For the text-containing cell, return its midpoint in [x, y] coordinate format. 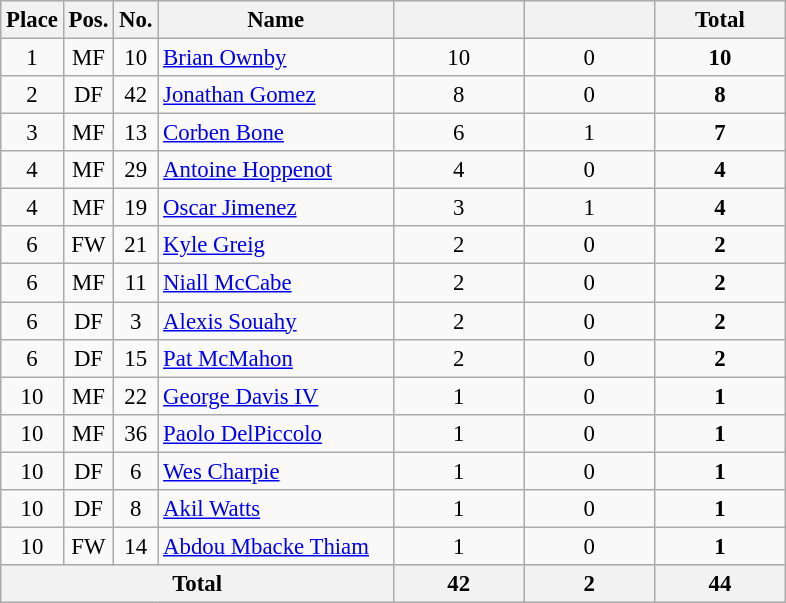
22 [136, 396]
Corben Bone [276, 133]
29 [136, 170]
Niall McCabe [276, 283]
7 [720, 133]
Brian Ownby [276, 58]
Place [32, 20]
44 [720, 584]
21 [136, 245]
Kyle Greig [276, 245]
Wes Charpie [276, 471]
19 [136, 208]
Oscar Jimenez [276, 208]
15 [136, 358]
Pat McMahon [276, 358]
Pos. [88, 20]
36 [136, 433]
Name [276, 20]
11 [136, 283]
Paolo DelPiccolo [276, 433]
13 [136, 133]
Abdou Mbacke Thiam [276, 546]
No. [136, 20]
Antoine Hoppenot [276, 170]
Akil Watts [276, 509]
14 [136, 546]
Alexis Souahy [276, 321]
George Davis IV [276, 396]
Jonathan Gomez [276, 95]
